Output the [X, Y] coordinate of the center of the cell containing the given text.  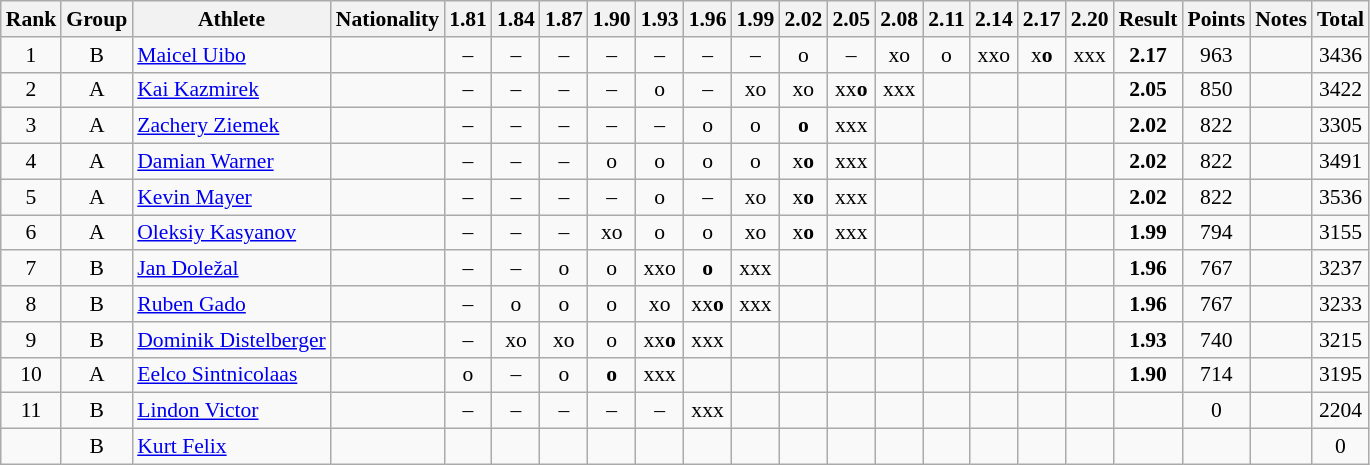
3 [32, 126]
2204 [1340, 411]
740 [1216, 340]
3305 [1340, 126]
3215 [1340, 340]
Result [1148, 19]
3436 [1340, 55]
850 [1216, 90]
794 [1216, 233]
3237 [1340, 269]
3155 [1340, 233]
963 [1216, 55]
Dominik Distelberger [232, 340]
Eelco Sintnicolaas [232, 375]
3536 [1340, 197]
3233 [1340, 304]
Notes [1281, 19]
5 [32, 197]
8 [32, 304]
Zachery Ziemek [232, 126]
714 [1216, 375]
Jan Doležal [232, 269]
2.11 [946, 19]
Kurt Felix [232, 447]
Oleksiy Kasyanov [232, 233]
Maicel Uibo [232, 55]
10 [32, 375]
1 [32, 55]
Lindon Victor [232, 411]
1.84 [516, 19]
Kai Kazmirek [232, 90]
3195 [1340, 375]
2.08 [899, 19]
6 [32, 233]
Nationality [388, 19]
9 [32, 340]
4 [32, 162]
11 [32, 411]
3422 [1340, 90]
2.20 [1090, 19]
Ruben Gado [232, 304]
Damian Warner [232, 162]
Rank [32, 19]
2 [32, 90]
1.87 [564, 19]
Total [1340, 19]
3491 [1340, 162]
7 [32, 269]
Group [96, 19]
1.81 [468, 19]
2.14 [994, 19]
Points [1216, 19]
Kevin Mayer [232, 197]
Athlete [232, 19]
